Output the [X, Y] coordinate of the center of the cell containing the given text.  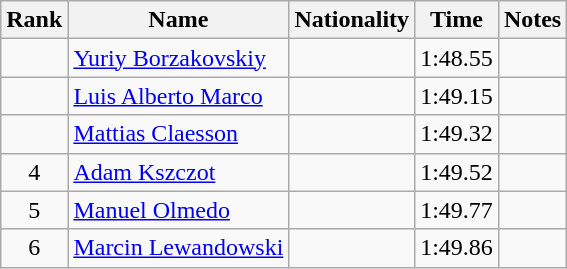
Rank [34, 20]
1:49.86 [457, 248]
6 [34, 248]
4 [34, 172]
Nationality [352, 20]
Luis Alberto Marco [178, 96]
5 [34, 210]
Time [457, 20]
1:49.15 [457, 96]
1:49.77 [457, 210]
1:48.55 [457, 58]
Mattias Claesson [178, 134]
Name [178, 20]
Manuel Olmedo [178, 210]
Yuriy Borzakovskiy [178, 58]
1:49.52 [457, 172]
1:49.32 [457, 134]
Marcin Lewandowski [178, 248]
Adam Kszczot [178, 172]
Notes [532, 20]
